Scan for the cell matching the given text and deliver its [x, y] coordinate at center. 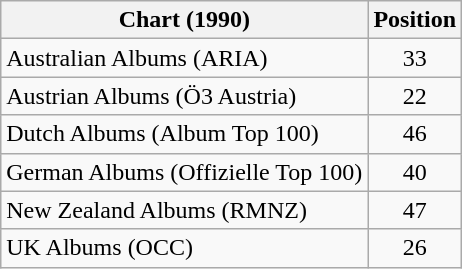
Dutch Albums (Album Top 100) [184, 134]
46 [415, 134]
22 [415, 96]
New Zealand Albums (RMNZ) [184, 210]
Position [415, 20]
Australian Albums (ARIA) [184, 58]
47 [415, 210]
German Albums (Offizielle Top 100) [184, 172]
40 [415, 172]
26 [415, 248]
Austrian Albums (Ö3 Austria) [184, 96]
Chart (1990) [184, 20]
33 [415, 58]
UK Albums (OCC) [184, 248]
